Identify which cell holds the provided text, then report its [x, y] central coordinate. 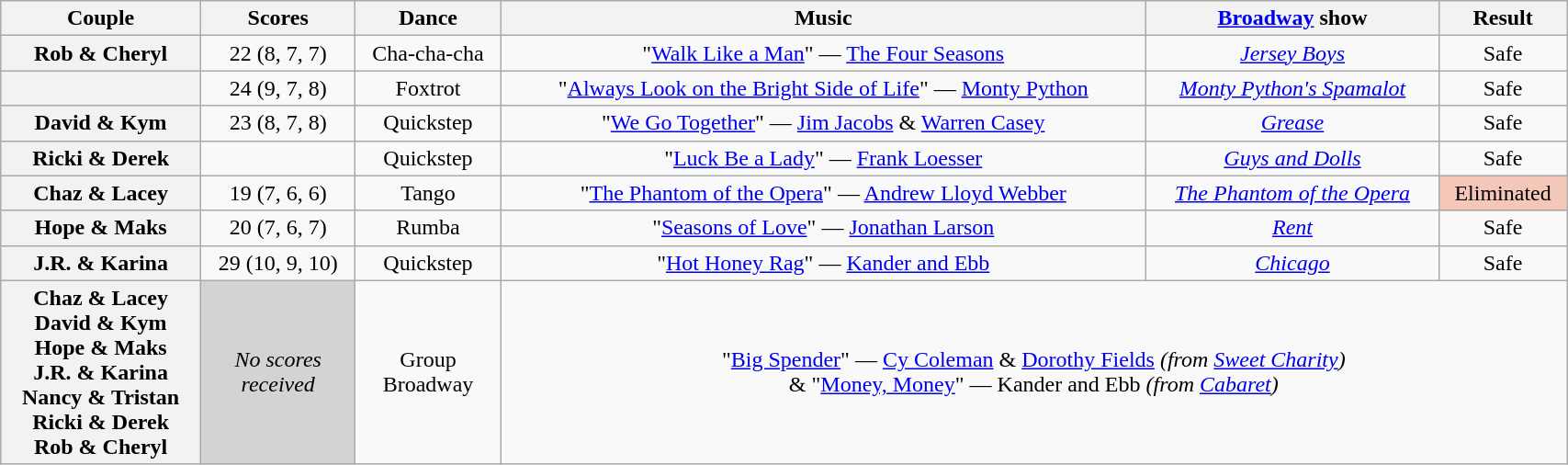
23 (8, 7, 8) [277, 123]
"Always Look on the Bright Side of Life" — Monty Python [823, 88]
"The Phantom of the Opera" — Andrew Lloyd Webber [823, 193]
"Luck Be a Lady" — Frank Loesser [823, 158]
J.R. & Karina [101, 263]
29 (10, 9, 10) [277, 263]
20 (7, 6, 7) [277, 228]
Scores [277, 18]
Rob & Cheryl [101, 53]
19 (7, 6, 6) [277, 193]
Couple [101, 18]
No scoresreceived [277, 372]
Chicago [1292, 263]
"We Go Together" — Jim Jacobs & Warren Casey [823, 123]
Grease [1292, 123]
David & Kym [101, 123]
GroupBroadway [428, 372]
Result [1503, 18]
Music [823, 18]
Monty Python's Spamalot [1292, 88]
Jersey Boys [1292, 53]
Tango [428, 193]
Rent [1292, 228]
24 (9, 7, 8) [277, 88]
The Phantom of the Opera [1292, 193]
Eliminated [1503, 193]
Foxtrot [428, 88]
Chaz & LaceyDavid & KymHope & MaksJ.R. & KarinaNancy & TristanRicki & DerekRob & Cheryl [101, 372]
Cha-cha-cha [428, 53]
"Seasons of Love" — Jonathan Larson [823, 228]
"Big Spender" — Cy Coleman & Dorothy Fields (from Sweet Charity)& "Money, Money" — Kander and Ebb (from Cabaret) [1034, 372]
"Hot Honey Rag" — Kander and Ebb [823, 263]
Hope & Maks [101, 228]
Broadway show [1292, 18]
"Walk Like a Man" — The Four Seasons [823, 53]
22 (8, 7, 7) [277, 53]
Rumba [428, 228]
Guys and Dolls [1292, 158]
Chaz & Lacey [101, 193]
Dance [428, 18]
Ricki & Derek [101, 158]
